Identify which cell holds the provided text, then report its (x, y) central coordinate. 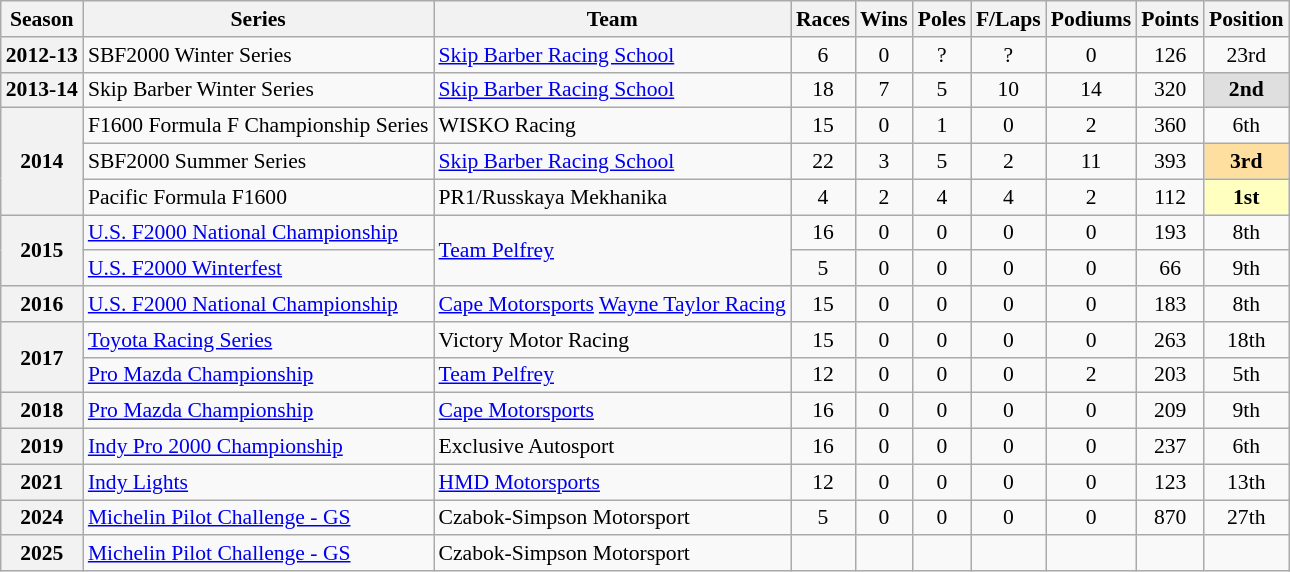
1st (1246, 197)
SBF2000 Summer Series (258, 162)
14 (1092, 90)
Series (258, 19)
PR1/Russkaya Mekhanika (612, 197)
3rd (1246, 162)
2019 (42, 447)
27th (1246, 518)
393 (1170, 162)
WISKO Racing (612, 126)
237 (1170, 447)
7 (884, 90)
Season (42, 19)
5th (1246, 375)
Team (612, 19)
2018 (42, 411)
66 (1170, 269)
Races (823, 19)
Indy Pro 2000 Championship (258, 447)
Indy Lights (258, 482)
2025 (42, 554)
Exclusive Autosport (612, 447)
2017 (42, 358)
2024 (42, 518)
HMD Motorsports (612, 482)
193 (1170, 233)
1 (942, 126)
F1600 Formula F Championship Series (258, 126)
Victory Motor Racing (612, 340)
123 (1170, 482)
3 (884, 162)
183 (1170, 304)
126 (1170, 55)
360 (1170, 126)
11 (1092, 162)
Position (1246, 19)
F/Laps (1008, 19)
22 (823, 162)
SBF2000 Winter Series (258, 55)
23rd (1246, 55)
2nd (1246, 90)
2013-14 (42, 90)
320 (1170, 90)
203 (1170, 375)
Toyota Racing Series (258, 340)
2015 (42, 250)
263 (1170, 340)
Pacific Formula F1600 (258, 197)
13th (1246, 482)
6 (823, 55)
Wins (884, 19)
870 (1170, 518)
18th (1246, 340)
2021 (42, 482)
Podiums (1092, 19)
2014 (42, 162)
Cape Motorsports (612, 411)
209 (1170, 411)
Points (1170, 19)
2012-13 (42, 55)
U.S. F2000 Winterfest (258, 269)
10 (1008, 90)
112 (1170, 197)
Skip Barber Winter Series (258, 90)
2016 (42, 304)
Cape Motorsports Wayne Taylor Racing (612, 304)
18 (823, 90)
Poles (942, 19)
